Detect which cell encompasses the target text, then output its (x, y) center coordinate. 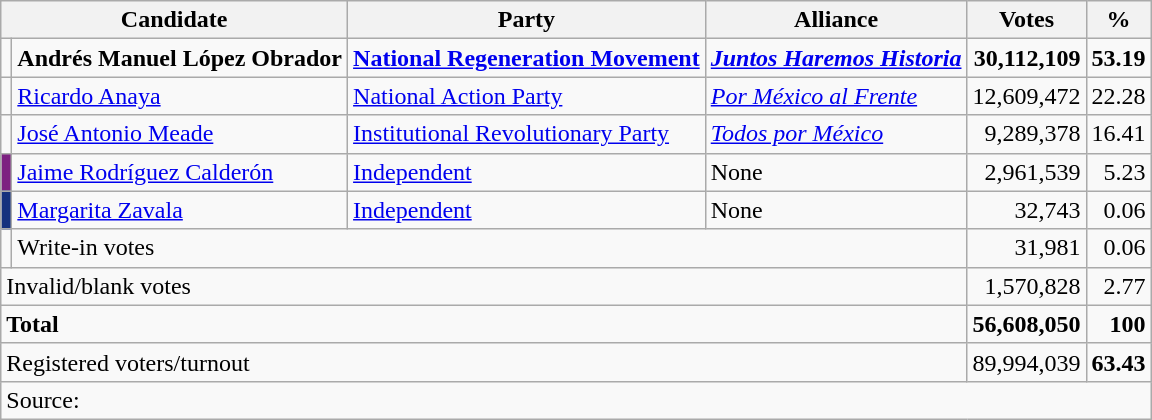
Alliance (836, 20)
1,570,828 (1026, 286)
32,743 (1026, 210)
Party (527, 20)
José Antonio Meade (180, 134)
Margarita Zavala (180, 210)
16.41 (1118, 134)
56,608,050 (1026, 324)
Institutional Revolutionary Party (527, 134)
Andrés Manuel López Obrador (180, 58)
Total (484, 324)
Juntos Haremos Historia (836, 58)
Ricardo Anaya (180, 96)
63.43 (1118, 362)
Registered voters/turnout (484, 362)
89,994,039 (1026, 362)
30,112,109 (1026, 58)
100 (1118, 324)
Invalid/blank votes (484, 286)
Source: (576, 400)
Votes (1026, 20)
5.23 (1118, 172)
2,961,539 (1026, 172)
2.77 (1118, 286)
Write-in votes (490, 248)
Candidate (174, 20)
12,609,472 (1026, 96)
22.28 (1118, 96)
Jaime Rodríguez Calderón (180, 172)
National Regeneration Movement (527, 58)
National Action Party (527, 96)
9,289,378 (1026, 134)
53.19 (1118, 58)
Todos por México (836, 134)
Por México al Frente (836, 96)
% (1118, 20)
31,981 (1026, 248)
